Find where the given text appears and provide that cell's center as [X, Y] coordinate. 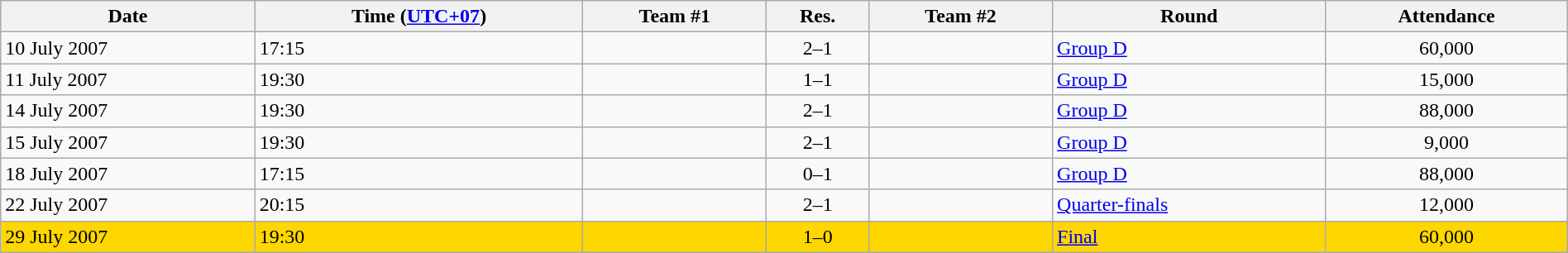
Final [1189, 236]
11 July 2007 [127, 79]
18 July 2007 [127, 174]
22 July 2007 [127, 205]
15,000 [1446, 79]
9,000 [1446, 142]
Team #2 [961, 17]
29 July 2007 [127, 236]
Team #1 [675, 17]
20:15 [418, 205]
Time (UTC+07) [418, 17]
1–0 [818, 236]
Date [127, 17]
Quarter-finals [1189, 205]
15 July 2007 [127, 142]
12,000 [1446, 205]
10 July 2007 [127, 48]
Attendance [1446, 17]
Round [1189, 17]
0–1 [818, 174]
Res. [818, 17]
1–1 [818, 79]
14 July 2007 [127, 111]
